Identify which cell holds the provided text, then report its [x, y] central coordinate. 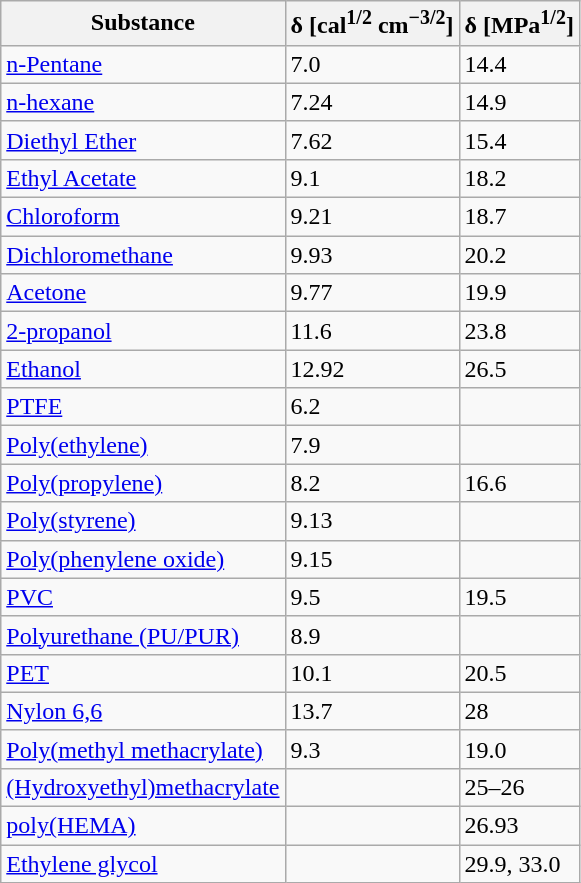
14.4 [519, 64]
2-propanol [143, 331]
18.2 [519, 178]
9.15 [372, 559]
25–26 [519, 787]
15.4 [519, 140]
8.2 [372, 483]
Ethyl Acetate [143, 178]
9.77 [372, 293]
9.13 [372, 521]
23.8 [519, 331]
Poly(methyl methacrylate) [143, 749]
poly(HEMA) [143, 826]
9.93 [372, 255]
Dichloromethane [143, 255]
Poly(ethylene) [143, 445]
12.92 [372, 369]
Chloroform [143, 217]
Polyurethane (PU/PUR) [143, 635]
Poly(styrene) [143, 521]
Ethanol [143, 369]
PVC [143, 597]
9.3 [372, 749]
9.21 [372, 217]
Poly(propylene) [143, 483]
29.9, 33.0 [519, 864]
8.9 [372, 635]
PET [143, 673]
19.9 [519, 293]
13.7 [372, 711]
11.6 [372, 331]
26.93 [519, 826]
9.5 [372, 597]
n-Pentane [143, 64]
6.2 [372, 407]
Poly(phenylene oxide) [143, 559]
PTFE [143, 407]
28 [519, 711]
Ethylene glycol [143, 864]
18.7 [519, 217]
20.5 [519, 673]
19.0 [519, 749]
7.24 [372, 102]
26.5 [519, 369]
10.1 [372, 673]
Diethyl Ether [143, 140]
Substance [143, 24]
δ [MPa1/2] [519, 24]
14.9 [519, 102]
Acetone [143, 293]
7.9 [372, 445]
n-hexane [143, 102]
16.6 [519, 483]
20.2 [519, 255]
19.5 [519, 597]
δ [cal1/2 cm−3/2] [372, 24]
(Hydroxyethyl)methacrylate [143, 787]
7.0 [372, 64]
7.62 [372, 140]
Nylon 6,6 [143, 711]
9.1 [372, 178]
